Return [x, y] of the center of cell containing provided text 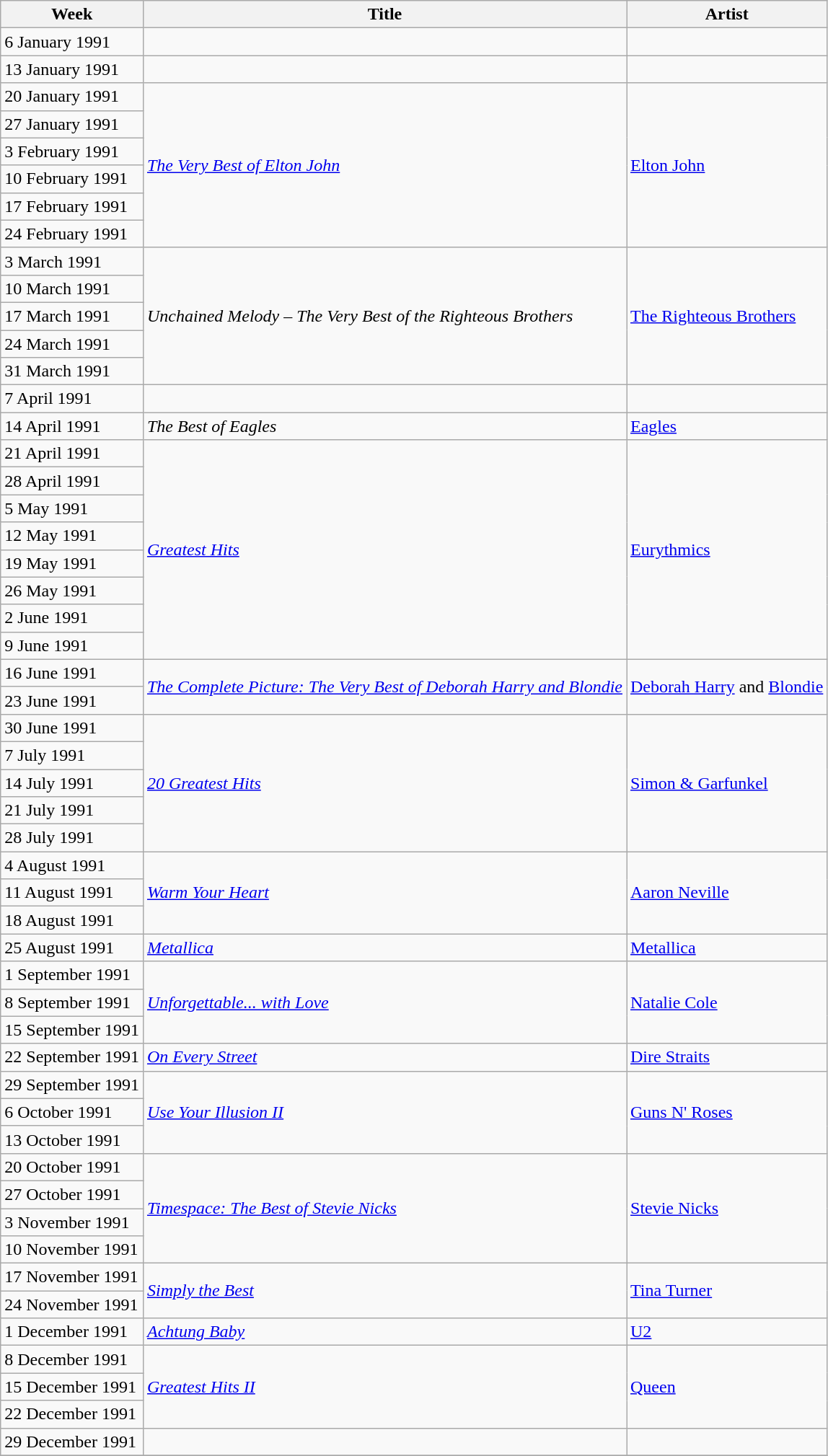
25 August 1991 [72, 948]
Use Your Illusion II [384, 1112]
Simply the Best [384, 1291]
Artist [726, 14]
29 September 1991 [72, 1085]
The Complete Picture: The Very Best of Deborah Harry and Blondie [384, 687]
26 May 1991 [72, 591]
7 April 1991 [72, 399]
21 July 1991 [72, 811]
Natalie Cole [726, 1002]
6 October 1991 [72, 1112]
28 July 1991 [72, 838]
On Every Street [384, 1057]
11 August 1991 [72, 893]
20 October 1991 [72, 1167]
24 March 1991 [72, 344]
21 April 1991 [72, 454]
27 January 1991 [72, 124]
15 December 1991 [72, 1387]
22 December 1991 [72, 1414]
1 December 1991 [72, 1332]
29 December 1991 [72, 1442]
Aaron Neville [726, 893]
12 May 1991 [72, 536]
31 March 1991 [72, 371]
Greatest Hits [384, 550]
14 July 1991 [72, 782]
9 June 1991 [72, 645]
The Very Best of Elton John [384, 165]
5 May 1991 [72, 508]
Warm Your Heart [384, 893]
Deborah Harry and Blondie [726, 687]
U2 [726, 1332]
Week [72, 14]
Elton John [726, 165]
Achtung Baby [384, 1332]
3 November 1991 [72, 1222]
Greatest Hits II [384, 1387]
18 August 1991 [72, 920]
8 September 1991 [72, 1002]
3 February 1991 [72, 151]
3 March 1991 [72, 261]
22 September 1991 [72, 1057]
27 October 1991 [72, 1194]
15 September 1991 [72, 1030]
Guns N' Roses [726, 1112]
Simon & Garfunkel [726, 782]
Dire Straits [726, 1057]
28 April 1991 [72, 481]
20 Greatest Hits [384, 782]
10 March 1991 [72, 288]
8 December 1991 [72, 1359]
Tina Turner [726, 1291]
The Best of Eagles [384, 426]
2 June 1991 [72, 618]
Unforgettable... with Love [384, 1002]
7 July 1991 [72, 755]
13 October 1991 [72, 1139]
17 March 1991 [72, 316]
17 February 1991 [72, 206]
1 September 1991 [72, 975]
10 November 1991 [72, 1250]
20 January 1991 [72, 97]
Eagles [726, 426]
Unchained Melody – The Very Best of the Righteous Brothers [384, 316]
23 June 1991 [72, 700]
16 June 1991 [72, 673]
24 November 1991 [72, 1305]
Queen [726, 1387]
6 January 1991 [72, 42]
13 January 1991 [72, 69]
14 April 1991 [72, 426]
Timespace: The Best of Stevie Nicks [384, 1208]
Stevie Nicks [726, 1208]
24 February 1991 [72, 234]
10 February 1991 [72, 179]
The Righteous Brothers [726, 316]
Eurythmics [726, 550]
4 August 1991 [72, 865]
17 November 1991 [72, 1277]
30 June 1991 [72, 728]
19 May 1991 [72, 563]
Title [384, 14]
